Identify which cell holds the provided text, then report its [X, Y] central coordinate. 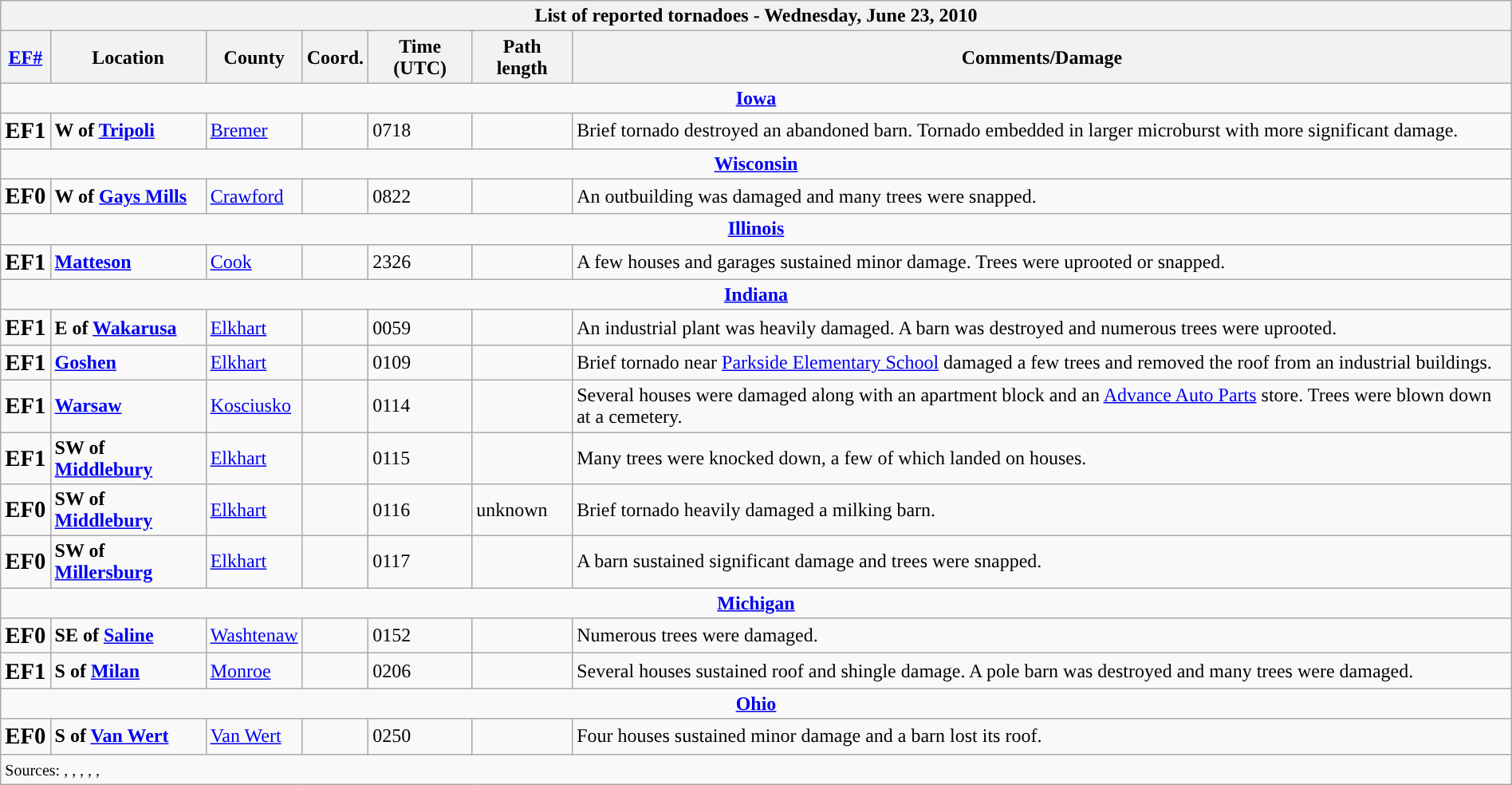
unknown [522, 511]
SW of Millersburg [128, 562]
County [254, 57]
Time (UTC) [420, 57]
0114 [420, 405]
Crawford [254, 196]
Coord. [335, 57]
An industrial plant was heavily damaged. A barn was destroyed and numerous trees were uprooted. [1042, 327]
Several houses were damaged along with an apartment block and an Advance Auto Parts store. Trees were blown down at a cemetery. [1042, 405]
W of Gays Mills [128, 196]
0116 [420, 511]
Four houses sustained minor damage and a barn lost its roof. [1042, 736]
An outbuilding was damaged and many trees were snapped. [1042, 196]
Monroe [254, 671]
Wisconsin [756, 164]
Indiana [756, 294]
Brief tornado heavily damaged a milking barn. [1042, 511]
0250 [420, 736]
A barn sustained significant damage and trees were snapped. [1042, 562]
0059 [420, 327]
Van Wert [254, 736]
Path length [522, 57]
Cook [254, 262]
Iowa [756, 98]
0109 [420, 362]
A few houses and garages sustained minor damage. Trees were uprooted or snapped. [1042, 262]
Location [128, 57]
0152 [420, 636]
Brief tornado near Parkside Elementary School damaged a few trees and removed the roof from an industrial buildings. [1042, 362]
SE of Saline [128, 636]
S of Milan [128, 671]
0115 [420, 458]
Ohio [756, 704]
0718 [420, 131]
Sources: , , , , , [756, 769]
0822 [420, 196]
2326 [420, 262]
Many trees were knocked down, a few of which landed on houses. [1042, 458]
Illinois [756, 229]
E of Wakarusa [128, 327]
Goshen [128, 362]
Matteson [128, 262]
Kosciusko [254, 405]
Washtenaw [254, 636]
EF# [26, 57]
S of Van Wert [128, 736]
List of reported tornadoes - Wednesday, June 23, 2010 [756, 16]
Comments/Damage [1042, 57]
0206 [420, 671]
W of Tripoli [128, 131]
Bremer [254, 131]
Warsaw [128, 405]
Brief tornado destroyed an abandoned barn. Tornado embedded in larger microburst with more significant damage. [1042, 131]
Numerous trees were damaged. [1042, 636]
0117 [420, 562]
Several houses sustained roof and shingle damage. A pole barn was destroyed and many trees were damaged. [1042, 671]
Michigan [756, 603]
